Identify which cell holds the provided text, then report its [X, Y] central coordinate. 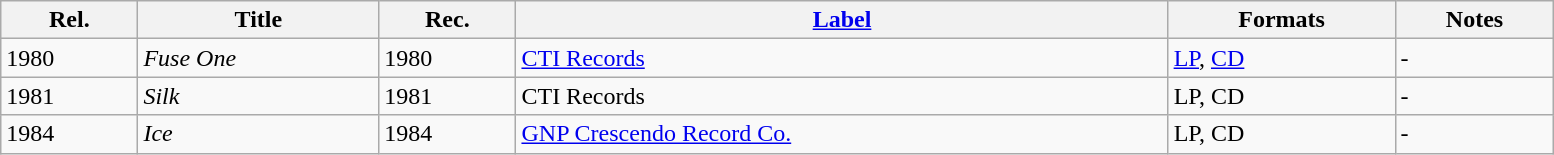
Ice [258, 134]
Rec. [448, 20]
Silk [258, 96]
Formats [1282, 20]
GNP Crescendo Record Co. [842, 134]
Title [258, 20]
Notes [1474, 20]
Rel. [70, 20]
Label [842, 20]
Fuse One [258, 58]
